Identify which cell holds the provided text, then report its [X, Y] central coordinate. 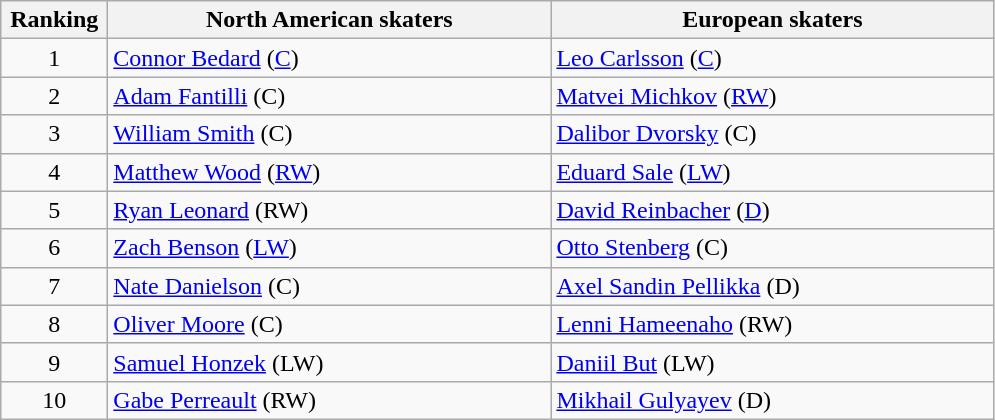
1 [54, 58]
4 [54, 172]
2 [54, 96]
Ryan Leonard (RW) [330, 210]
Axel Sandin Pellikka (D) [772, 286]
7 [54, 286]
Matvei Michkov (RW) [772, 96]
Leo Carlsson (C) [772, 58]
Oliver Moore (C) [330, 324]
Matthew Wood (RW) [330, 172]
Daniil But (LW) [772, 362]
Gabe Perreault (RW) [330, 400]
Adam Fantilli (C) [330, 96]
Lenni Hameenaho (RW) [772, 324]
North American skaters [330, 20]
David Reinbacher (D) [772, 210]
Connor Bedard (C) [330, 58]
3 [54, 134]
Nate Danielson (C) [330, 286]
6 [54, 248]
Otto Stenberg (C) [772, 248]
William Smith (C) [330, 134]
Dalibor Dvorsky (C) [772, 134]
9 [54, 362]
8 [54, 324]
Samuel Honzek (LW) [330, 362]
Zach Benson (LW) [330, 248]
10 [54, 400]
European skaters [772, 20]
5 [54, 210]
Eduard Sale (LW) [772, 172]
Mikhail Gulyayev (D) [772, 400]
Ranking [54, 20]
